Extract the [x, y] coordinate from the center of the cell holding the provided text.  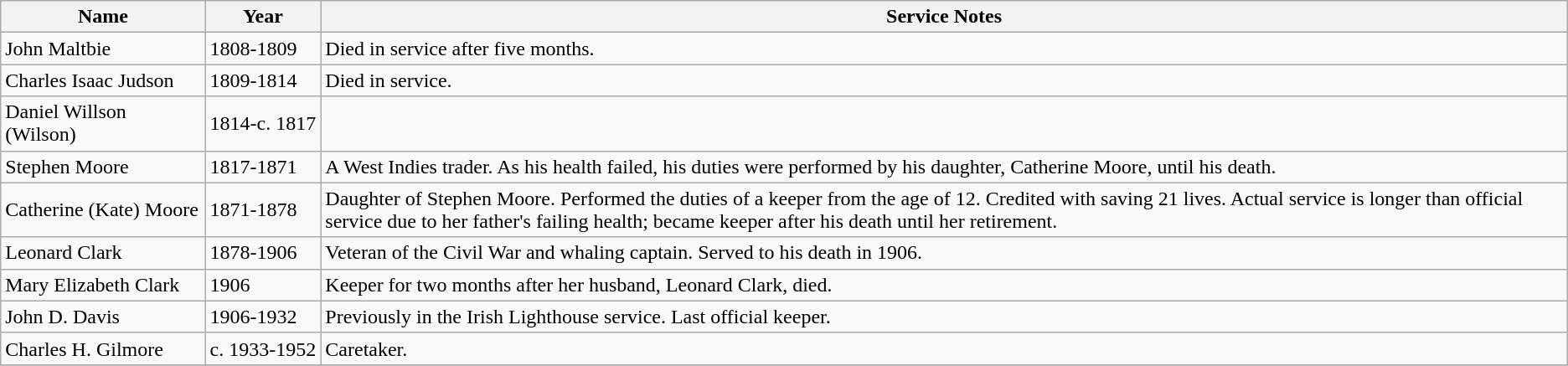
1808‑1809 [263, 49]
1906‑1932 [263, 317]
Daniel Willson (Wilson) [103, 124]
Charles Isaac Judson [103, 80]
1878‑1906 [263, 253]
1871‑1878 [263, 209]
1809‑1814 [263, 80]
Died in service after five months. [944, 49]
Veteran of the Civil War and whaling captain. Served to his death in 1906. [944, 253]
1814‑c. 1817 [263, 124]
Caretaker. [944, 348]
Mary Elizabeth Clark [103, 285]
Year [263, 17]
John Maltbie [103, 49]
Stephen Moore [103, 167]
Keeper for two months after her husband, Leonard Clark, died. [944, 285]
Previously in the Irish Lighthouse service. Last official keeper. [944, 317]
1906 [263, 285]
Catherine (Kate) Moore [103, 209]
1817‑1871 [263, 167]
Leonard Clark [103, 253]
Name [103, 17]
Died in service. [944, 80]
c. 1933‑1952 [263, 348]
Service Notes [944, 17]
A West Indies trader. As his health failed, his duties were performed by his daughter, Catherine Moore, until his death. [944, 167]
Charles H. Gilmore [103, 348]
John D. Davis [103, 317]
